Find where the given text appears and provide that cell's center as (x, y) coordinate. 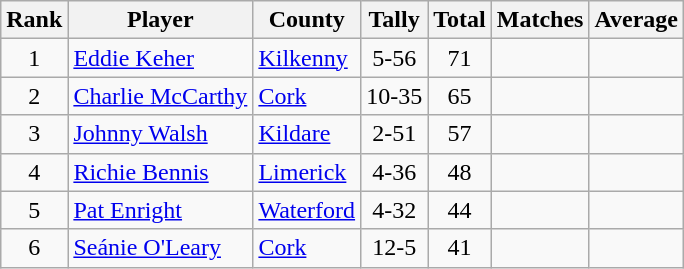
Tally (394, 20)
Limerick (307, 172)
Eddie Keher (160, 58)
2 (34, 96)
Richie Bennis (160, 172)
Charlie McCarthy (160, 96)
Seánie O'Leary (160, 248)
6 (34, 248)
65 (460, 96)
Total (460, 20)
5-56 (394, 58)
5 (34, 210)
Waterford (307, 210)
1 (34, 58)
71 (460, 58)
44 (460, 210)
4 (34, 172)
57 (460, 134)
4-32 (394, 210)
4-36 (394, 172)
3 (34, 134)
Kilkenny (307, 58)
Player (160, 20)
Matches (540, 20)
Pat Enright (160, 210)
Kildare (307, 134)
County (307, 20)
12-5 (394, 248)
Johnny Walsh (160, 134)
41 (460, 248)
48 (460, 172)
Average (636, 20)
Rank (34, 20)
2-51 (394, 134)
10-35 (394, 96)
